Output the [x, y] coordinate of the center of the cell containing the given text.  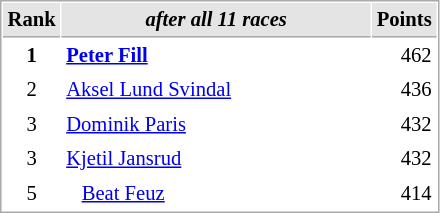
2 [32, 90]
Beat Feuz [216, 194]
1 [32, 56]
Peter Fill [216, 56]
Rank [32, 20]
Kjetil Jansrud [216, 158]
Points [404, 20]
Dominik Paris [216, 124]
after all 11 races [216, 20]
436 [404, 90]
5 [32, 194]
462 [404, 56]
414 [404, 194]
Aksel Lund Svindal [216, 90]
